Search for the cell housing the specified text and yield its (x, y) center coordinate. 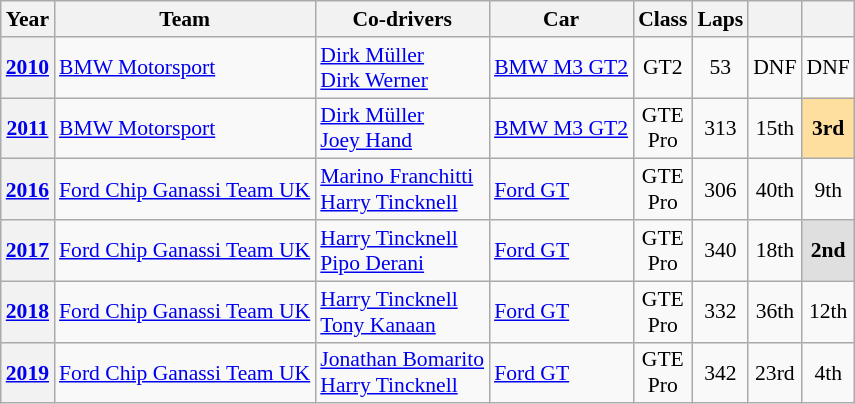
Dirk Müller Dirk Werner (402, 68)
Jonathan Bomarito Harry Tincknell (402, 372)
2010 (28, 68)
313 (720, 128)
Car (561, 19)
Laps (720, 19)
Year (28, 19)
332 (720, 312)
9th (828, 190)
2017 (28, 250)
2016 (28, 190)
3rd (828, 128)
Marino Franchitti Harry Tincknell (402, 190)
18th (774, 250)
Harry Tincknell Pipo Derani (402, 250)
12th (828, 312)
4th (828, 372)
15th (774, 128)
40th (774, 190)
Dirk Müller Joey Hand (402, 128)
2011 (28, 128)
Co-drivers (402, 19)
342 (720, 372)
Harry Tincknell Tony Kanaan (402, 312)
Class (662, 19)
306 (720, 190)
2019 (28, 372)
GT2 (662, 68)
2018 (28, 312)
340 (720, 250)
53 (720, 68)
23rd (774, 372)
Team (184, 19)
36th (774, 312)
2nd (828, 250)
